Detect which cell encompasses the target text, then output its [X, Y] center coordinate. 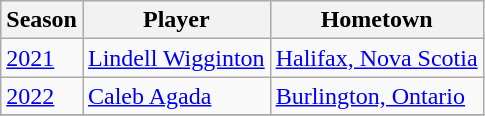
Caleb Agada [176, 96]
2021 [42, 58]
Season [42, 20]
2022 [42, 96]
Burlington, Ontario [376, 96]
Player [176, 20]
Lindell Wigginton [176, 58]
Halifax, Nova Scotia [376, 58]
Hometown [376, 20]
